Output the (X, Y) coordinate of the center of the cell containing the given text.  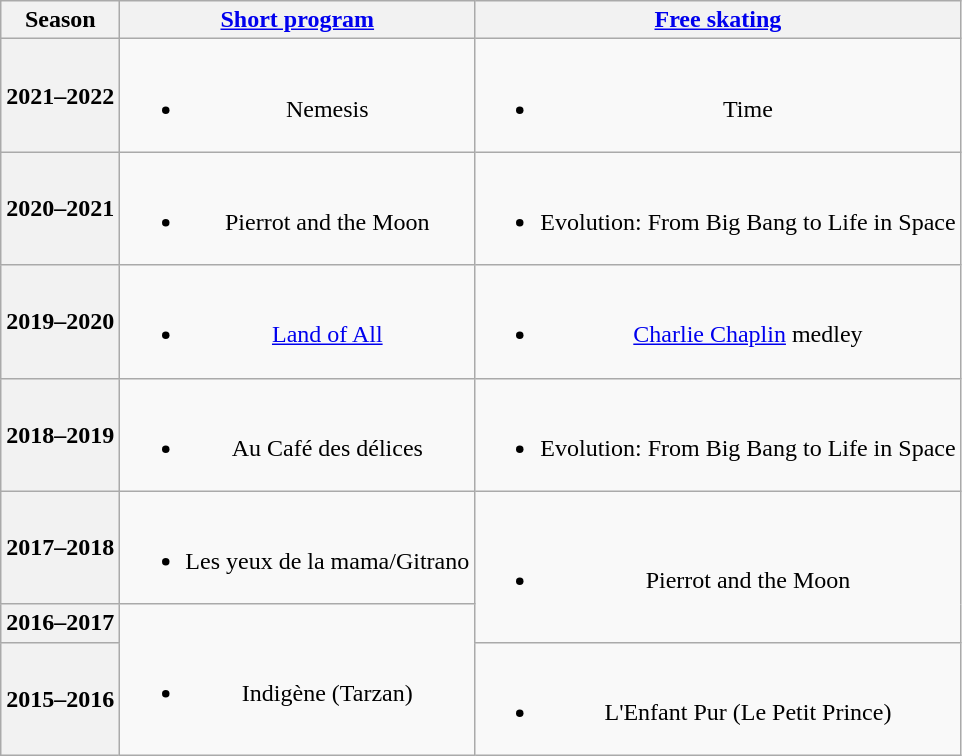
Short program (298, 20)
2017–2018 (60, 548)
2021–2022 (60, 96)
2018–2019 (60, 434)
Au Café des délices (298, 434)
2016–2017 (60, 623)
Season (60, 20)
Land of All (298, 322)
Free skating (718, 20)
L'Enfant Pur (Le Petit Prince) (718, 698)
Les yeux de la mama/Gitrano (298, 548)
Time (718, 96)
Nemesis (298, 96)
Indigène (Tarzan) (298, 680)
Charlie Chaplin medley (718, 322)
2015–2016 (60, 698)
2020–2021 (60, 208)
2019–2020 (60, 322)
